Return [X, Y] of the center of cell containing provided text 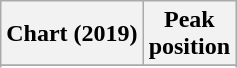
Chart (2019) [72, 34]
Peakposition [189, 34]
